Provide the (x, y) coordinate of the cell's center where the given text is located.  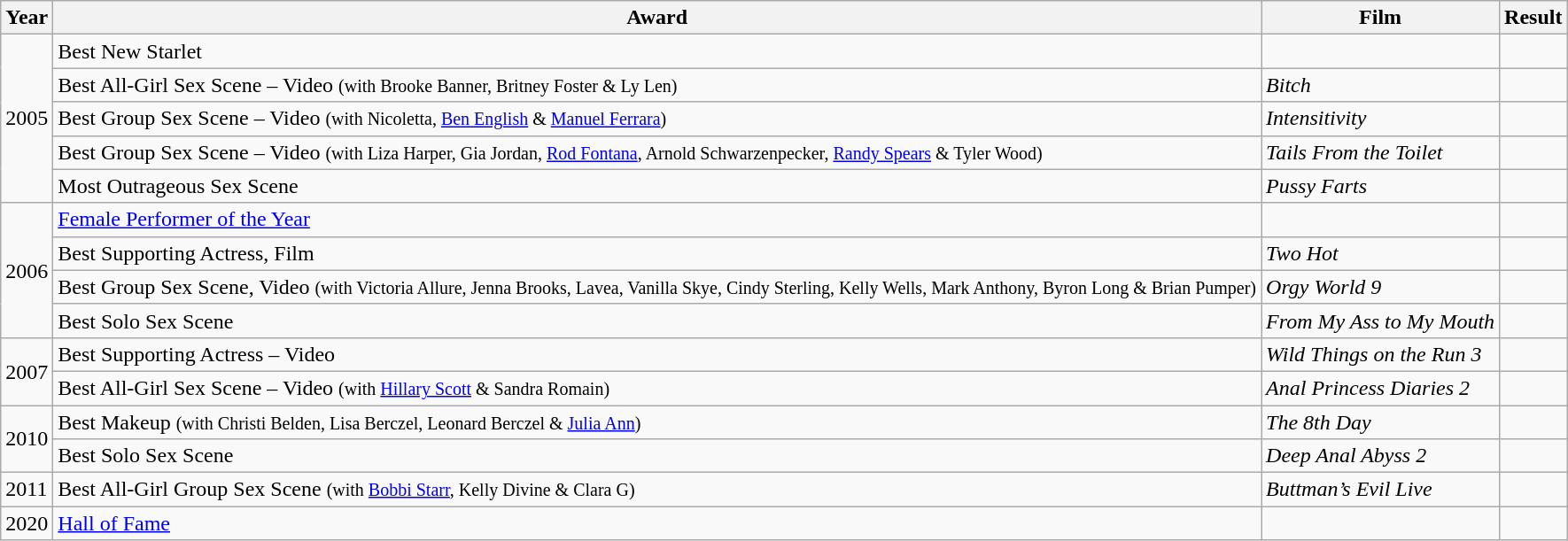
Award (657, 18)
Most Outrageous Sex Scene (657, 186)
Best All-Girl Sex Scene – Video (with Brooke Banner, Britney Foster & Ly Len) (657, 85)
Best Group Sex Scene – Video (with Liza Harper, Gia Jordan, Rod Fontana, Arnold Schwarzenpecker, Randy Spears & Tyler Wood) (657, 152)
Best Group Sex Scene – Video (with Nicoletta, Ben English & Manuel Ferrara) (657, 119)
Best Supporting Actress, Film (657, 253)
Bitch (1380, 85)
Tails From the Toilet (1380, 152)
Female Performer of the Year (657, 220)
Anal Princess Diaries 2 (1380, 388)
Hall of Fame (657, 523)
Intensitivity (1380, 119)
Best All-Girl Group Sex Scene (with Bobbi Starr, Kelly Divine & Clara G) (657, 490)
Best All-Girl Sex Scene – Video (with Hillary Scott & Sandra Romain) (657, 388)
2011 (27, 490)
Film (1380, 18)
2020 (27, 523)
2007 (27, 371)
The 8th Day (1380, 422)
Wild Things on the Run 3 (1380, 354)
Best New Starlet (657, 51)
Best Supporting Actress – Video (657, 354)
Year (27, 18)
Two Hot (1380, 253)
Deep Anal Abyss 2 (1380, 456)
2005 (27, 119)
Best Makeup (with Christi Belden, Lisa Berczel, Leonard Berczel & Julia Ann) (657, 422)
From My Ass to My Mouth (1380, 321)
2006 (27, 270)
Pussy Farts (1380, 186)
Result (1533, 18)
2010 (27, 439)
Orgy World 9 (1380, 287)
Buttman’s Evil Live (1380, 490)
